Extract the [X, Y] coordinate from the center of the cell holding the provided text.  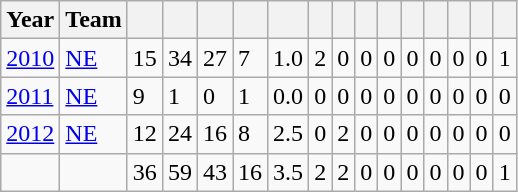
43 [214, 172]
7 [250, 58]
Team [94, 20]
59 [180, 172]
2010 [30, 58]
1.0 [288, 58]
0.0 [288, 96]
24 [180, 134]
27 [214, 58]
Year [30, 20]
2011 [30, 96]
3.5 [288, 172]
8 [250, 134]
12 [144, 134]
34 [180, 58]
15 [144, 58]
2.5 [288, 134]
9 [144, 96]
36 [144, 172]
2012 [30, 134]
